Provide the (x, y) coordinate of the cell's center where the given text is located.  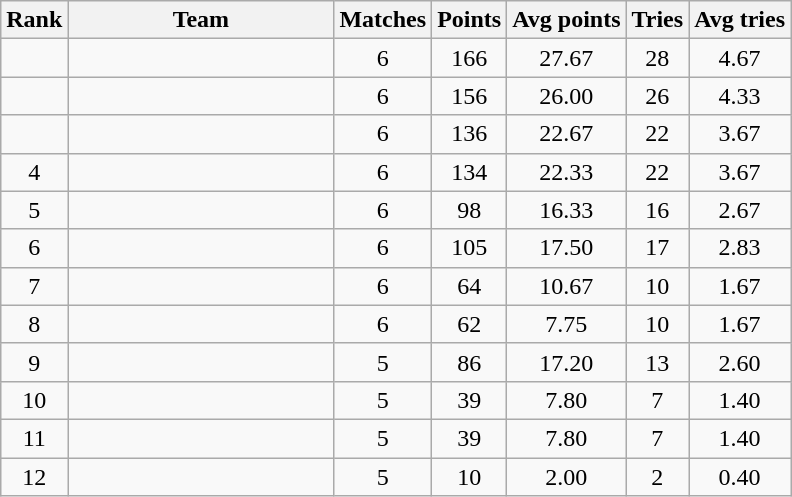
2.67 (740, 210)
2.00 (566, 477)
8 (34, 324)
12 (34, 477)
2.60 (740, 362)
7.75 (566, 324)
27.67 (566, 58)
10.67 (566, 286)
0.40 (740, 477)
17.20 (566, 362)
26 (658, 96)
Team (201, 20)
9 (34, 362)
166 (470, 58)
64 (470, 286)
22.67 (566, 134)
62 (470, 324)
28 (658, 58)
16.33 (566, 210)
26.00 (566, 96)
86 (470, 362)
Points (470, 20)
136 (470, 134)
156 (470, 96)
Rank (34, 20)
16 (658, 210)
4 (34, 172)
Avg tries (740, 20)
134 (470, 172)
2 (658, 477)
98 (470, 210)
11 (34, 438)
Tries (658, 20)
13 (658, 362)
17 (658, 248)
4.67 (740, 58)
17.50 (566, 248)
105 (470, 248)
2.83 (740, 248)
4.33 (740, 96)
Avg points (566, 20)
22.33 (566, 172)
Matches (383, 20)
